Provide the (X, Y) coordinate of the cell's center where the given text is located.  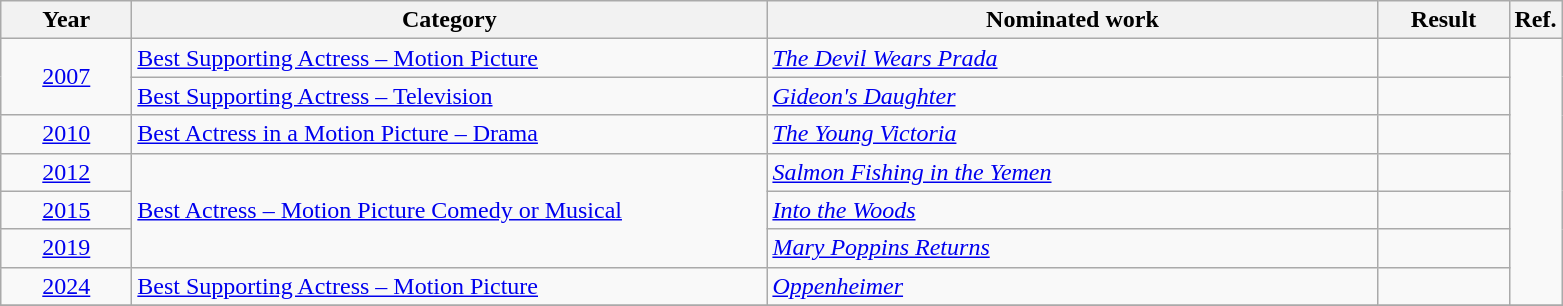
Oppenheimer (1072, 286)
2019 (66, 248)
2007 (66, 77)
2012 (66, 172)
Salmon Fishing in the Yemen (1072, 172)
Best Actress – Motion Picture Comedy or Musical (450, 210)
Into the Woods (1072, 210)
Best Supporting Actress – Television (450, 96)
Mary Poppins Returns (1072, 248)
The Young Victoria (1072, 134)
Ref. (1536, 20)
Nominated work (1072, 20)
Category (450, 20)
2015 (66, 210)
Gideon's Daughter (1072, 96)
The Devil Wears Prada (1072, 58)
Result (1444, 20)
Year (66, 20)
2010 (66, 134)
Best Actress in a Motion Picture – Drama (450, 134)
2024 (66, 286)
